Capture the cell that displays the provided text and extract its (x, y) central coordinate. 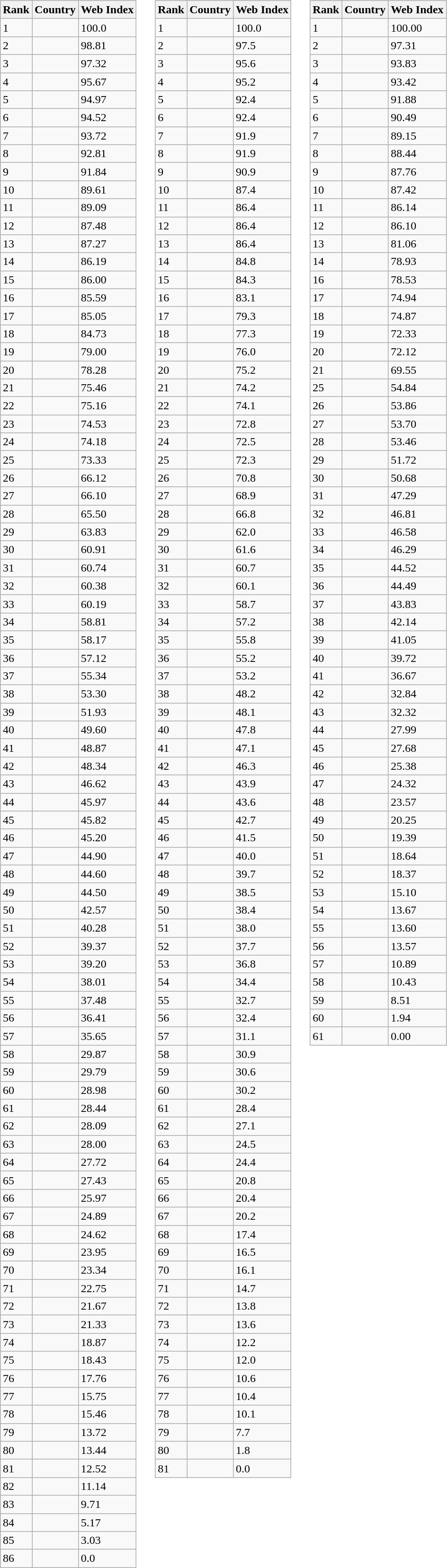
48.87 (107, 748)
91.88 (417, 100)
42.7 (262, 820)
57.12 (107, 658)
10.6 (262, 1378)
60.7 (262, 568)
79.3 (262, 316)
46.81 (417, 514)
18.64 (417, 856)
32.84 (417, 694)
68.9 (262, 496)
13.60 (417, 928)
77.3 (262, 334)
20.2 (262, 1216)
12.0 (262, 1360)
1.94 (417, 1018)
23.57 (417, 802)
32.7 (262, 1000)
86.00 (107, 280)
87.42 (417, 190)
44.90 (107, 856)
74.2 (262, 388)
84.73 (107, 334)
88.44 (417, 154)
35.65 (107, 1036)
92.81 (107, 154)
58.7 (262, 604)
36.8 (262, 964)
86.14 (417, 208)
72.5 (262, 442)
24.89 (107, 1216)
7.7 (262, 1432)
23.34 (107, 1270)
34.4 (262, 982)
48.34 (107, 766)
42.57 (107, 910)
18.43 (107, 1360)
28.44 (107, 1108)
86.19 (107, 262)
13.72 (107, 1432)
85.05 (107, 316)
70.8 (262, 478)
24.62 (107, 1234)
29.87 (107, 1054)
90.9 (262, 172)
54.84 (417, 388)
55.8 (262, 640)
72.8 (262, 424)
46.58 (417, 532)
72.33 (417, 334)
73.33 (107, 460)
66.8 (262, 514)
23.95 (107, 1252)
13.67 (417, 910)
51.93 (107, 712)
94.97 (107, 100)
91.84 (107, 172)
43.83 (417, 604)
74.94 (417, 298)
1.8 (262, 1450)
87.4 (262, 190)
28.98 (107, 1090)
45.82 (107, 820)
51.72 (417, 460)
47.29 (417, 496)
47.1 (262, 748)
84 (16, 1522)
36.67 (417, 676)
41.5 (262, 838)
43.6 (262, 802)
25.38 (417, 766)
93.83 (417, 63)
27.72 (107, 1162)
63.83 (107, 532)
98.81 (107, 45)
30.9 (262, 1054)
93.72 (107, 136)
72.3 (262, 460)
86.10 (417, 226)
72.12 (417, 352)
58.17 (107, 640)
43.9 (262, 784)
18.37 (417, 874)
17.76 (107, 1378)
46.29 (417, 550)
60.1 (262, 586)
53.46 (417, 442)
76.0 (262, 352)
36.41 (107, 1018)
89.15 (417, 136)
60.38 (107, 586)
13.8 (262, 1306)
60.74 (107, 568)
87.48 (107, 226)
39.20 (107, 964)
75.16 (107, 406)
40.28 (107, 928)
66.10 (107, 496)
78.53 (417, 280)
41.05 (417, 640)
38.4 (262, 910)
89.09 (107, 208)
3.03 (107, 1541)
89.61 (107, 190)
47.8 (262, 730)
85 (16, 1541)
14.7 (262, 1288)
17.4 (262, 1234)
32.32 (417, 712)
10.89 (417, 964)
97.32 (107, 63)
25.97 (107, 1198)
27.99 (417, 730)
58.81 (107, 622)
69.55 (417, 370)
9.71 (107, 1504)
75.46 (107, 388)
38.01 (107, 982)
94.52 (107, 118)
11.14 (107, 1486)
20.8 (262, 1180)
57.2 (262, 622)
39.7 (262, 874)
48.2 (262, 694)
32.4 (262, 1018)
5.17 (107, 1522)
27.68 (417, 748)
66.12 (107, 478)
74.87 (417, 316)
74.18 (107, 442)
74.53 (107, 424)
100.00 (417, 27)
95.6 (262, 63)
55.2 (262, 658)
50.68 (417, 478)
20.25 (417, 820)
39.37 (107, 946)
78.93 (417, 262)
30.2 (262, 1090)
95.2 (262, 82)
28.00 (107, 1144)
53.30 (107, 694)
13.6 (262, 1324)
27.43 (107, 1180)
83.1 (262, 298)
74.1 (262, 406)
38.5 (262, 892)
10.4 (262, 1396)
31.1 (262, 1036)
79.00 (107, 352)
24.32 (417, 784)
21.33 (107, 1324)
22.75 (107, 1288)
45.97 (107, 802)
82 (16, 1486)
81.06 (417, 244)
30.6 (262, 1072)
49.60 (107, 730)
53.86 (417, 406)
37.7 (262, 946)
24.5 (262, 1144)
84.3 (262, 280)
15.75 (107, 1396)
48.1 (262, 712)
19.39 (417, 838)
16.1 (262, 1270)
44.50 (107, 892)
53.2 (262, 676)
46.3 (262, 766)
27.1 (262, 1126)
65.50 (107, 514)
38.0 (262, 928)
45.20 (107, 838)
83 (16, 1504)
13.57 (417, 946)
0.00 (417, 1036)
95.67 (107, 82)
28.09 (107, 1126)
60.19 (107, 604)
53.70 (417, 424)
90.49 (417, 118)
40.0 (262, 856)
46.62 (107, 784)
10.1 (262, 1414)
15.10 (417, 892)
60.91 (107, 550)
12.2 (262, 1342)
61.6 (262, 550)
13.44 (107, 1450)
78.28 (107, 370)
29.79 (107, 1072)
44.52 (417, 568)
62.0 (262, 532)
44.49 (417, 586)
55.34 (107, 676)
87.76 (417, 172)
87.27 (107, 244)
93.42 (417, 82)
75.2 (262, 370)
12.52 (107, 1468)
24.4 (262, 1162)
21.67 (107, 1306)
86 (16, 1559)
20.4 (262, 1198)
39.72 (417, 658)
97.5 (262, 45)
15.46 (107, 1414)
28.4 (262, 1108)
37.48 (107, 1000)
16.5 (262, 1252)
44.60 (107, 874)
18.87 (107, 1342)
42.14 (417, 622)
85.59 (107, 298)
84.8 (262, 262)
10.43 (417, 982)
8.51 (417, 1000)
97.31 (417, 45)
